Return the [X, Y] coordinate for the center point of the cell that contains the specified text.  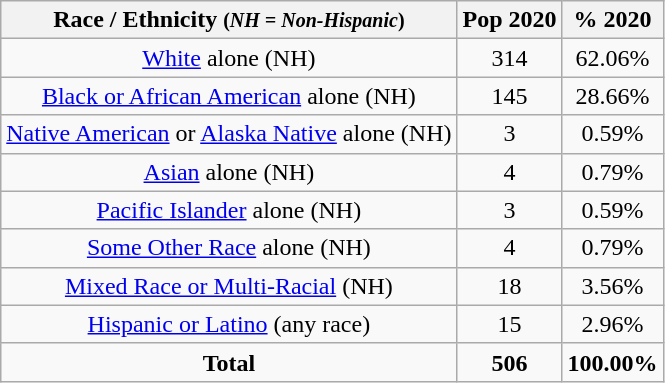
Hispanic or Latino (any race) [229, 324]
Total [229, 362]
Pacific Islander alone (NH) [229, 210]
62.06% [612, 58]
Pop 2020 [510, 20]
100.00% [612, 362]
3.56% [612, 286]
28.66% [612, 96]
2.96% [612, 324]
506 [510, 362]
White alone (NH) [229, 58]
18 [510, 286]
Black or African American alone (NH) [229, 96]
Some Other Race alone (NH) [229, 248]
Native American or Alaska Native alone (NH) [229, 134]
15 [510, 324]
Race / Ethnicity (NH = Non-Hispanic) [229, 20]
Mixed Race or Multi-Racial (NH) [229, 286]
% 2020 [612, 20]
314 [510, 58]
145 [510, 96]
Asian alone (NH) [229, 172]
